Identify which cell holds the provided text, then report its [x, y] central coordinate. 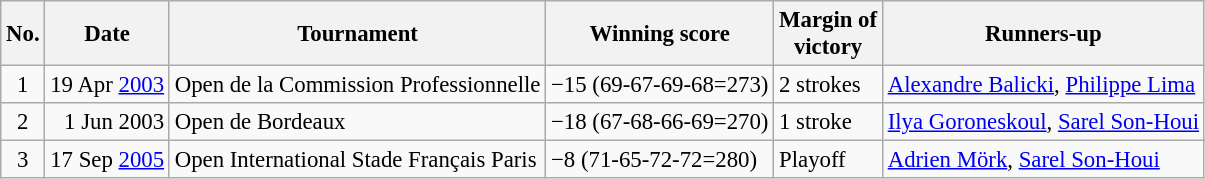
Playoff [828, 160]
2 strokes [828, 85]
Date [107, 34]
Open de la Commission Professionnelle [357, 85]
2 [23, 122]
1 Jun 2003 [107, 122]
Ilya Goroneskoul, Sarel Son-Houi [1043, 122]
Open de Bordeaux [357, 122]
Tournament [357, 34]
Open International Stade Français Paris [357, 160]
19 Apr 2003 [107, 85]
No. [23, 34]
−15 (69-67-69-68=273) [660, 85]
3 [23, 160]
Winning score [660, 34]
Margin ofvictory [828, 34]
Runners-up [1043, 34]
17 Sep 2005 [107, 160]
−18 (67-68-66-69=270) [660, 122]
Adrien Mörk, Sarel Son-Houi [1043, 160]
−8 (71-65-72-72=280) [660, 160]
1 stroke [828, 122]
Alexandre Balicki, Philippe Lima [1043, 85]
1 [23, 85]
